Output the (X, Y) coordinate of the center of the cell containing the given text.  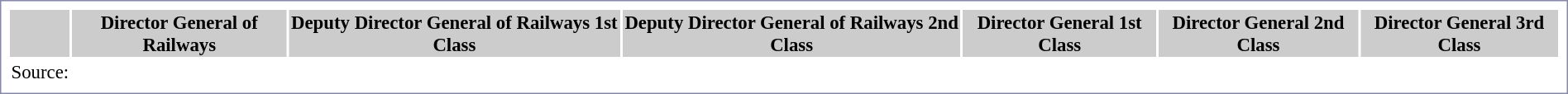
Director General 1st Class (1059, 33)
Deputy Director General of Railways 1st Class (455, 33)
Source: (40, 72)
Deputy Director General of Railways 2nd Class (792, 33)
Director General of Railways (179, 33)
Director General 3rd Class (1459, 33)
Director General 2nd Class (1259, 33)
